Determine the (X, Y) coordinate at the center of the cell enclosing the given text.  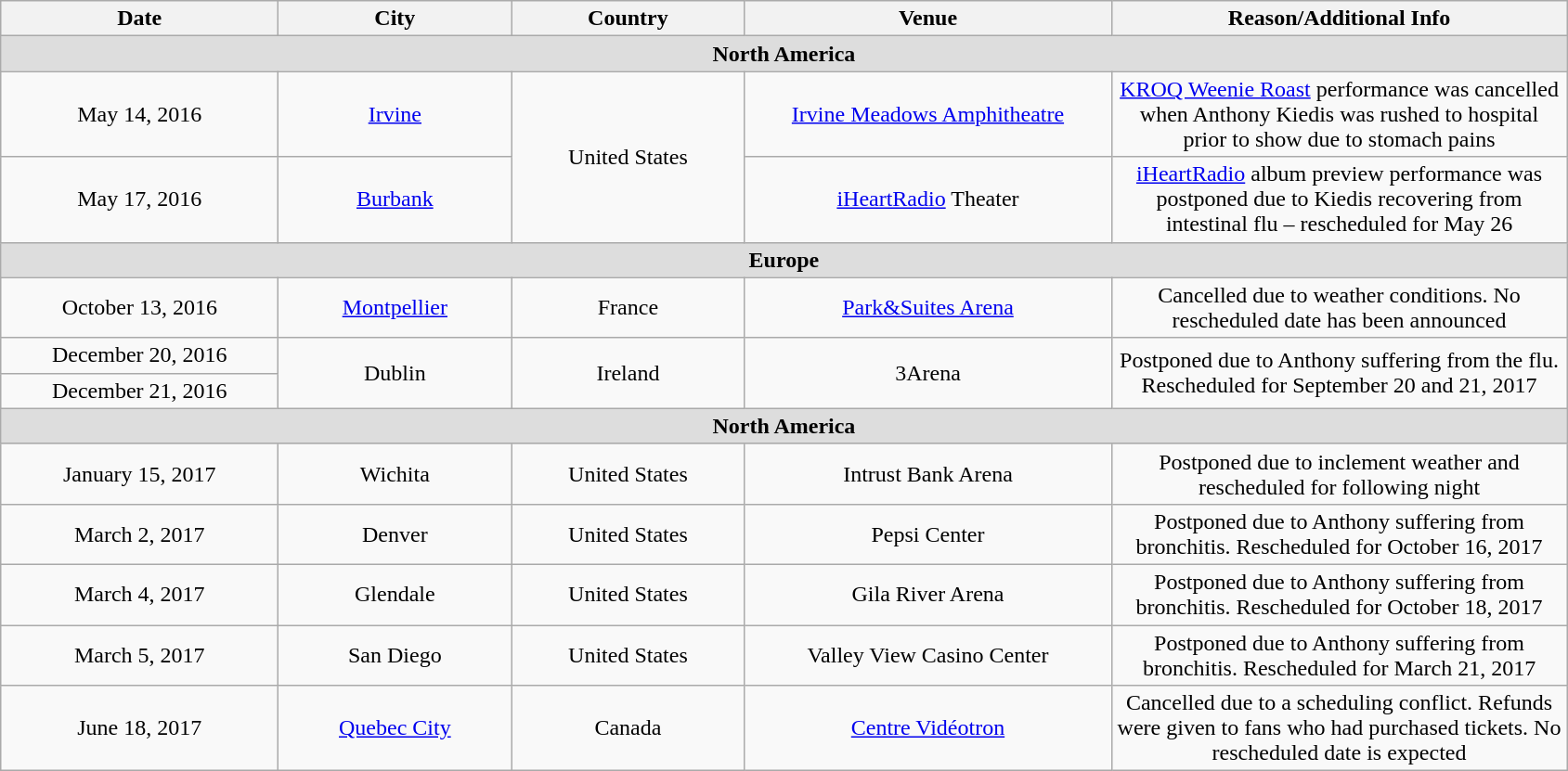
Dublin (395, 373)
San Diego (395, 655)
Quebec City (395, 728)
Date (139, 19)
Valley View Casino Center (928, 655)
March 5, 2017 (139, 655)
Montpellier (395, 308)
December 20, 2016 (139, 355)
Denver (395, 534)
Postponed due to Anthony suffering from the flu. Rescheduled for September 20 and 21, 2017 (1339, 373)
December 21, 2016 (139, 391)
KROQ Weenie Roast performance was cancelled when Anthony Kiedis was rushed to hospital prior to show due to stomach pains (1339, 114)
Park&Suites Arena (928, 308)
March 2, 2017 (139, 534)
Cancelled due to weather conditions. No rescheduled date has been announced (1339, 308)
Centre Vidéotron (928, 728)
May 14, 2016 (139, 114)
Venue (928, 19)
Country (628, 19)
June 18, 2017 (139, 728)
Postponed due to inclement weather and rescheduled for following night (1339, 473)
Irvine (395, 114)
Pepsi Center (928, 534)
iHeartRadio album preview performance was postponed due to Kiedis recovering from intestinal flu – rescheduled for May 26 (1339, 199)
Gila River Arena (928, 594)
Intrust Bank Arena (928, 473)
3Arena (928, 373)
City (395, 19)
Cancelled due to a scheduling conflict. Refunds were given to fans who had purchased tickets. No rescheduled date is expected (1339, 728)
Europe (784, 260)
France (628, 308)
Postponed due to Anthony suffering from bronchitis. Rescheduled for October 16, 2017 (1339, 534)
Canada (628, 728)
Postponed due to Anthony suffering from bronchitis. Rescheduled for March 21, 2017 (1339, 655)
March 4, 2017 (139, 594)
Irvine Meadows Amphitheatre (928, 114)
Burbank (395, 199)
October 13, 2016 (139, 308)
May 17, 2016 (139, 199)
Wichita (395, 473)
iHeartRadio Theater (928, 199)
January 15, 2017 (139, 473)
Glendale (395, 594)
Postponed due to Anthony suffering from bronchitis. Rescheduled for October 18, 2017 (1339, 594)
Ireland (628, 373)
Reason/Additional Info (1339, 19)
